Return the [x, y] coordinate for the center point of the cell that contains the specified text.  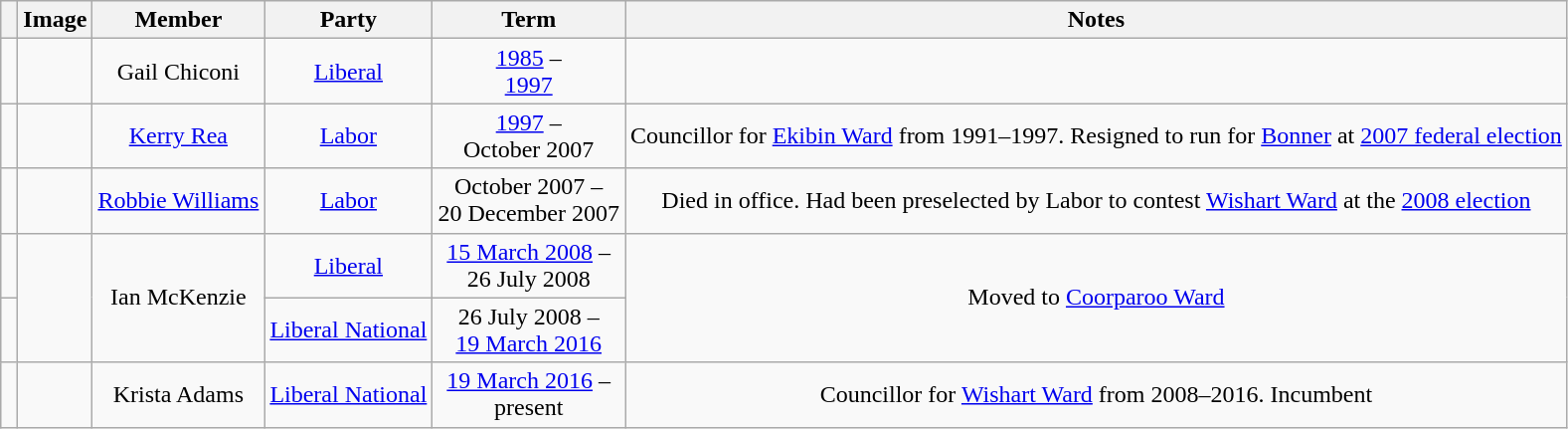
Party [348, 20]
Kerry Rea [179, 135]
1985 – 1997 [529, 72]
15 March 2008 – 26 July 2008 [529, 265]
Councillor for Wishart Ward from 2008–2016. Incumbent [1097, 394]
Notes [1097, 20]
Gail Chiconi [179, 72]
26 July 2008 – 19 March 2016 [529, 330]
Image [56, 20]
19 March 2016 – present [529, 394]
Member [179, 20]
October 2007 – 20 December 2007 [529, 201]
Robbie Williams [179, 201]
Krista Adams [179, 394]
Councillor for Ekibin Ward from 1991–1997. Resigned to run for Bonner at 2007 federal election [1097, 135]
Died in office. Had been preselected by Labor to contest Wishart Ward at the 2008 election [1097, 201]
1997 – October 2007 [529, 135]
Term [529, 20]
Moved to Coorparoo Ward [1097, 298]
Ian McKenzie [179, 298]
